Return the (x, y) coordinate for the center point of the cell that contains the specified text.  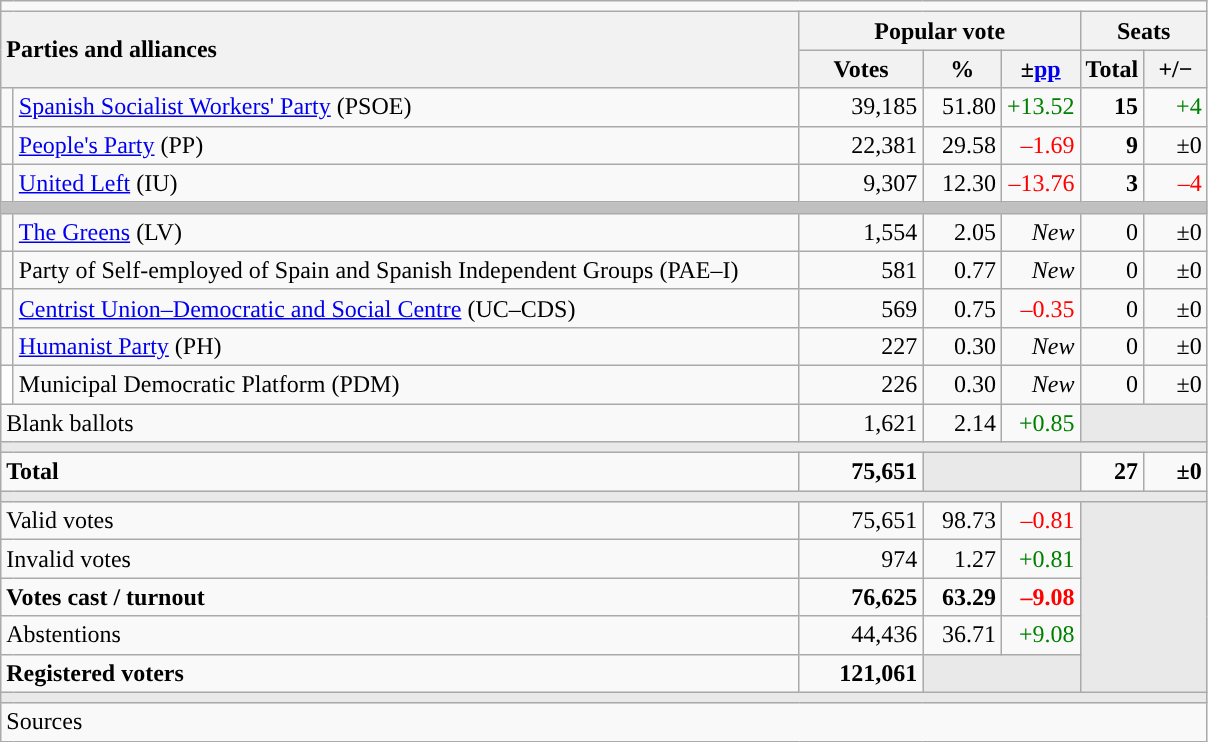
36.71 (962, 635)
–13.76 (1040, 183)
Municipal Democratic Platform (PDM) (406, 384)
Popular vote (940, 31)
121,061 (861, 673)
9 (1112, 145)
44,436 (861, 635)
226 (861, 384)
Registered voters (400, 673)
Spanish Socialist Workers' Party (PSOE) (406, 107)
Votes cast / turnout (400, 597)
+4 (1176, 107)
Blank ballots (400, 423)
United Left (IU) (406, 183)
±pp (1040, 69)
Invalid votes (400, 559)
–1.69 (1040, 145)
–0.35 (1040, 308)
12.30 (962, 183)
2.14 (962, 423)
+0.85 (1040, 423)
22,381 (861, 145)
0.75 (962, 308)
227 (861, 346)
1,621 (861, 423)
569 (861, 308)
Humanist Party (PH) (406, 346)
974 (861, 559)
581 (861, 270)
Sources (604, 722)
Centrist Union–Democratic and Social Centre (UC–CDS) (406, 308)
76,625 (861, 597)
39,185 (861, 107)
–4 (1176, 183)
27 (1112, 472)
Votes (861, 69)
People's Party (PP) (406, 145)
1,554 (861, 232)
63.29 (962, 597)
0.77 (962, 270)
+0.81 (1040, 559)
29.58 (962, 145)
1.27 (962, 559)
–0.81 (1040, 521)
Abstentions (400, 635)
98.73 (962, 521)
Seats (1144, 31)
9,307 (861, 183)
+/− (1176, 69)
51.80 (962, 107)
Party of Self-employed of Spain and Spanish Independent Groups (PAE–I) (406, 270)
% (962, 69)
Valid votes (400, 521)
–9.08 (1040, 597)
+9.08 (1040, 635)
2.05 (962, 232)
Parties and alliances (400, 50)
15 (1112, 107)
The Greens (LV) (406, 232)
3 (1112, 183)
+13.52 (1040, 107)
